Extract the [X, Y] coordinate from the center of the cell holding the provided text.  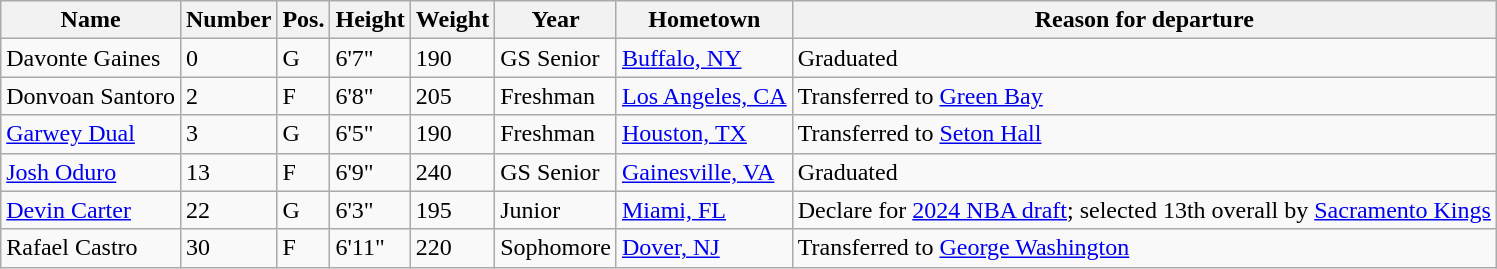
Rafael Castro [91, 248]
Year [556, 20]
Davonte Gaines [91, 58]
0 [228, 58]
Name [91, 20]
22 [228, 210]
Transferred to Seton Hall [1144, 134]
Weight [452, 20]
Number [228, 20]
Dover, NJ [704, 248]
13 [228, 172]
Transferred to Green Bay [1144, 96]
Junior [556, 210]
Josh Oduro [91, 172]
Houston, TX [704, 134]
30 [228, 248]
Garwey Dual [91, 134]
Miami, FL [704, 210]
Height [370, 20]
Los Angeles, CA [704, 96]
6'8" [370, 96]
195 [452, 210]
Transferred to George Washington [1144, 248]
6'3" [370, 210]
Declare for 2024 NBA draft; selected 13th overall by Sacramento Kings [1144, 210]
Donvoan Santoro [91, 96]
2 [228, 96]
Sophomore [556, 248]
Hometown [704, 20]
Gainesville, VA [704, 172]
220 [452, 248]
6'5" [370, 134]
6'11" [370, 248]
205 [452, 96]
6'9" [370, 172]
240 [452, 172]
3 [228, 134]
Buffalo, NY [704, 58]
Pos. [304, 20]
Devin Carter [91, 210]
6'7" [370, 58]
Reason for departure [1144, 20]
